Capture the cell that displays the provided text and extract its (x, y) central coordinate. 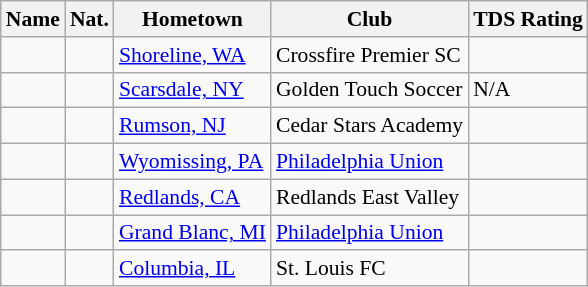
Redlands, CA (192, 197)
Club (370, 19)
Hometown (192, 19)
Cedar Stars Academy (370, 126)
Columbia, IL (192, 269)
Crossfire Premier SC (370, 55)
TDS Rating (528, 19)
Redlands East Valley (370, 197)
Scarsdale, NY (192, 90)
Grand Blanc, MI (192, 233)
Name (33, 19)
Shoreline, WA (192, 55)
Nat. (90, 19)
St. Louis FC (370, 269)
Rumson, NJ (192, 126)
Golden Touch Soccer (370, 90)
N/A (528, 90)
Wyomissing, PA (192, 162)
